Determine the (X, Y) coordinate at the center of the cell enclosing the given text.  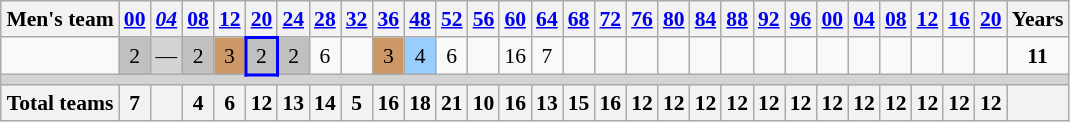
52 (452, 19)
Years (1038, 19)
28 (325, 19)
36 (388, 19)
— (166, 56)
48 (420, 19)
Total teams (60, 104)
15 (579, 104)
5 (357, 104)
76 (642, 19)
11 (1038, 56)
10 (484, 104)
18 (420, 104)
24 (293, 19)
72 (610, 19)
80 (674, 19)
64 (547, 19)
84 (706, 19)
92 (769, 19)
56 (484, 19)
Men's team (60, 19)
96 (801, 19)
14 (325, 104)
68 (579, 19)
21 (452, 104)
32 (357, 19)
88 (737, 19)
60 (515, 19)
